Scan for the cell matching the given text and deliver its [x, y] coordinate at center. 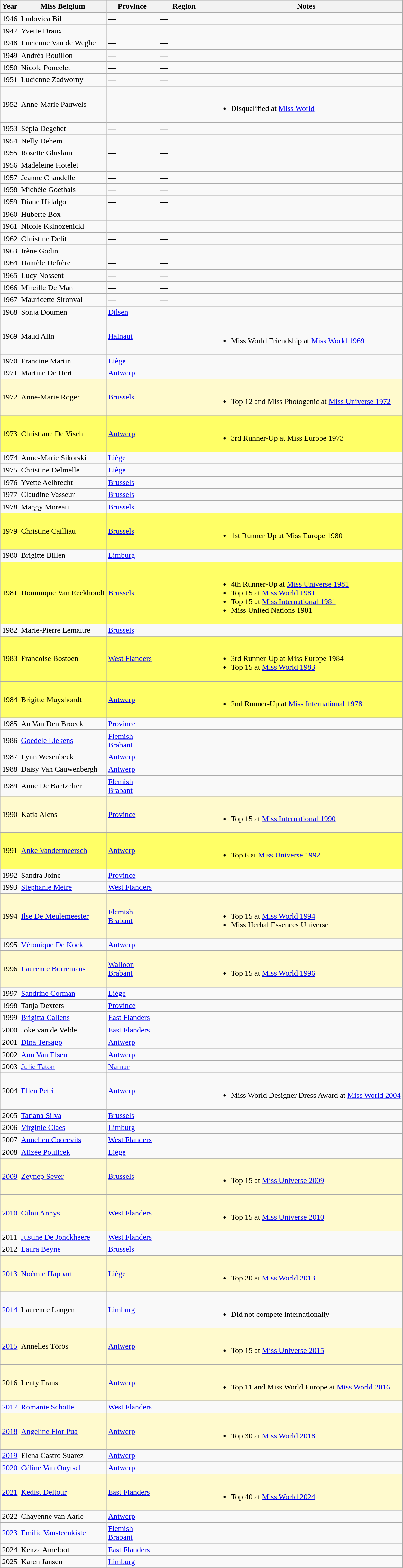
Goedele Liekens [63, 740]
2018 [10, 1431]
Sandrine Corman [63, 993]
2023 [10, 1533]
Top 15 at Miss World 1994Miss Herbal Essences Universe [306, 916]
1965 [10, 275]
Virginie Claes [63, 1128]
Top 12 and Miss Photogenic at Miss Universe 1972 [306, 397]
Anke Vandermeersch [63, 851]
Stephanie Meire [63, 887]
1973 [10, 434]
Notes [306, 6]
Lenty Frans [63, 1382]
1962 [10, 239]
2020 [10, 1468]
2008 [10, 1152]
Year [10, 6]
1951 [10, 80]
Anne De Baetzelier [63, 785]
2021 [10, 1492]
1975 [10, 470]
2004 [10, 1091]
1967 [10, 300]
Did not compete internationally [306, 1310]
1981 [10, 593]
Dina Tersago [63, 1042]
1993 [10, 887]
Ann Van Elsen [63, 1054]
Top 15 at Miss Universe 2010 [306, 1213]
Maggy Moreau [63, 507]
1984 [10, 699]
Region [184, 6]
Kedist Deltour [63, 1492]
Emilie Vansteenkiste [63, 1533]
Cilou Annys [63, 1213]
Diane Hidalgo [63, 202]
Yvette Draux [63, 31]
1960 [10, 214]
Sandra Joine [63, 875]
1995 [10, 945]
Sonja Doumen [63, 312]
Noémie Happart [63, 1274]
Laurence Langen [63, 1310]
3rd Runner-Up at Miss Europe 1973 [306, 434]
1988 [10, 769]
1952 [10, 104]
Karen Jansen [63, 1562]
Christine Delmelle [63, 470]
2016 [10, 1382]
1963 [10, 251]
Rosette Ghislain [63, 153]
1991 [10, 851]
1954 [10, 141]
Francine Martin [63, 361]
Francoise Bostoen [63, 659]
2006 [10, 1128]
Top 15 at Miss Universe 2009 [306, 1177]
Jeanne Chandelle [63, 177]
1971 [10, 373]
1964 [10, 263]
Maud Alin [63, 336]
Tatiana Silva [63, 1115]
Daisy Van Cauwenbergh [63, 769]
2012 [10, 1249]
1955 [10, 153]
1961 [10, 226]
1998 [10, 1005]
2002 [10, 1054]
1949 [10, 55]
Lucy Nossent [63, 275]
Kenza Ameloot [63, 1550]
Walloon Brabant [132, 969]
1996 [10, 969]
1987 [10, 757]
2024 [10, 1550]
Zeynep Sever [63, 1177]
2015 [10, 1346]
Chayenne van Aarle [63, 1517]
1st Runner-Up at Miss Europe 1980 [306, 531]
1974 [10, 458]
1956 [10, 165]
1969 [10, 336]
Top 20 at Miss World 2013 [306, 1274]
Martine De Hert [63, 373]
Justine De Jonckheere [63, 1237]
Hainaut [132, 336]
Joke van de Velde [63, 1030]
2001 [10, 1042]
2019 [10, 1455]
Dominique Van Eeckhoudt [63, 593]
Annelies Törös [63, 1346]
Yvette Aelbrecht [63, 482]
Brigitte Billen [63, 555]
Huberte Box [63, 214]
2003 [10, 1067]
1958 [10, 190]
1968 [10, 312]
Ludovica Bil [63, 19]
Brigitta Callens [63, 1018]
Danièle Defrère [63, 263]
Lucienne Zadworny [63, 80]
1953 [10, 128]
Nelly Dehem [63, 141]
Top 15 at Miss World 1996 [306, 969]
An Van Den Broeck [63, 724]
Laura Beyne [63, 1249]
4th Runner-Up at Miss Universe 1981Top 15 at Miss World 1981Top 15 at Miss International 1981Miss United Nations 1981 [306, 593]
2nd Runner-Up at Miss International 1978 [306, 699]
1985 [10, 724]
Mauricette Sironval [63, 300]
Miss Belgium [63, 6]
Elena Castro Suarez [63, 1455]
Namur [132, 1067]
2013 [10, 1274]
Julie Taton [63, 1067]
1950 [10, 68]
1959 [10, 202]
1990 [10, 814]
Annelien Coorevits [63, 1140]
Mireille De Man [63, 288]
2022 [10, 1517]
Michèle Goethals [63, 190]
2007 [10, 1140]
1972 [10, 397]
Christine Cailliau [63, 531]
1977 [10, 495]
Anne-Marie Pauwels [63, 104]
1980 [10, 555]
Sépia Degehet [63, 128]
1957 [10, 177]
Anne-Marie Sikorski [63, 458]
1970 [10, 361]
Top 15 at Miss Universe 2015 [306, 1346]
Christine Delit [63, 239]
Christiane De Visch [63, 434]
Marie-Pierre Lemaître [63, 630]
Lucienne Van de Weghe [63, 43]
2014 [10, 1310]
1946 [10, 19]
1989 [10, 785]
1983 [10, 659]
1986 [10, 740]
Nicole Poncelet [63, 68]
2011 [10, 1237]
1978 [10, 507]
2000 [10, 1030]
Claudine Vasseur [63, 495]
Madeleine Hotelet [63, 165]
2010 [10, 1213]
Romanie Schotte [63, 1407]
Tanja Dexters [63, 1005]
Miss World Designer Dress Award at Miss World 2004 [306, 1091]
1994 [10, 916]
Alizée Poulicek [63, 1152]
3rd Runner-Up at Miss Europe 1984Top 15 at Miss World 1983 [306, 659]
Laurence Borremans [63, 969]
Top 30 at Miss World 2018 [306, 1431]
Lynn Wesenbeek [63, 757]
1947 [10, 31]
1999 [10, 1018]
1976 [10, 482]
Angeline Flor Pua [63, 1431]
Irène Godin [63, 251]
Dilsen [132, 312]
Ilse De Meulemeester [63, 916]
1948 [10, 43]
2009 [10, 1177]
2025 [10, 1562]
1982 [10, 630]
2005 [10, 1115]
Nicole Ksinozenicki [63, 226]
2017 [10, 1407]
Disqualified at Miss World [306, 104]
1992 [10, 875]
Ellen Petri [63, 1091]
Top 40 at Miss World 2024 [306, 1492]
Katia Alens [63, 814]
Andréa Bouillon [63, 55]
Miss World Friendship at Miss World 1969 [306, 336]
1966 [10, 288]
Top 11 and Miss World Europe at Miss World 2016 [306, 1382]
Top 6 at Miss Universe 1992 [306, 851]
1979 [10, 531]
Véronique De Kock [63, 945]
Top 15 at Miss International 1990 [306, 814]
Anne-Marie Roger [63, 397]
Céline Van Ouytsel [63, 1468]
Brigitte Muyshondt [63, 699]
1997 [10, 993]
